Extract the (x, y) coordinate from the center of the cell holding the provided text.  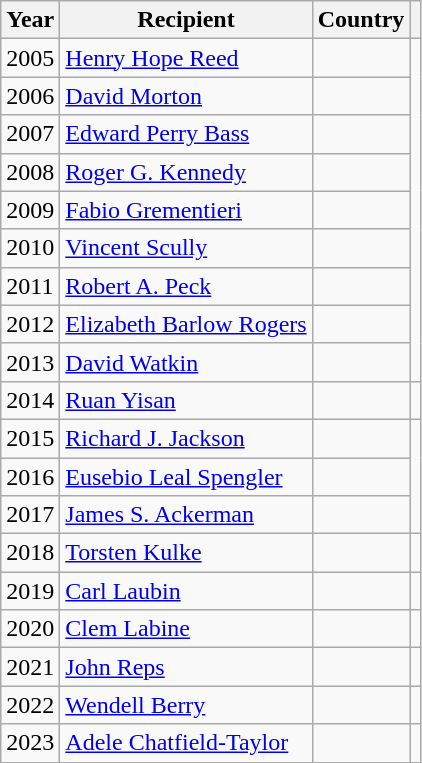
2019 (30, 591)
2007 (30, 134)
David Watkin (186, 362)
Recipient (186, 20)
Roger G. Kennedy (186, 172)
2023 (30, 743)
2016 (30, 477)
Robert A. Peck (186, 286)
Richard J. Jackson (186, 438)
Vincent Scully (186, 248)
Fabio Grementieri (186, 210)
2021 (30, 667)
James S. Ackerman (186, 515)
Wendell Berry (186, 705)
Torsten Kulke (186, 553)
Elizabeth Barlow Rogers (186, 324)
2015 (30, 438)
Ruan Yisan (186, 400)
2017 (30, 515)
2018 (30, 553)
Henry Hope Reed (186, 58)
2020 (30, 629)
2009 (30, 210)
Country (361, 20)
2013 (30, 362)
2005 (30, 58)
2011 (30, 286)
2012 (30, 324)
Adele Chatfield-Taylor (186, 743)
2010 (30, 248)
Edward Perry Bass (186, 134)
2022 (30, 705)
Clem Labine (186, 629)
John Reps (186, 667)
Carl Laubin (186, 591)
2014 (30, 400)
Year (30, 20)
David Morton (186, 96)
Eusebio Leal Spengler (186, 477)
2006 (30, 96)
2008 (30, 172)
